For the text-containing cell, return its midpoint in [x, y] coordinate format. 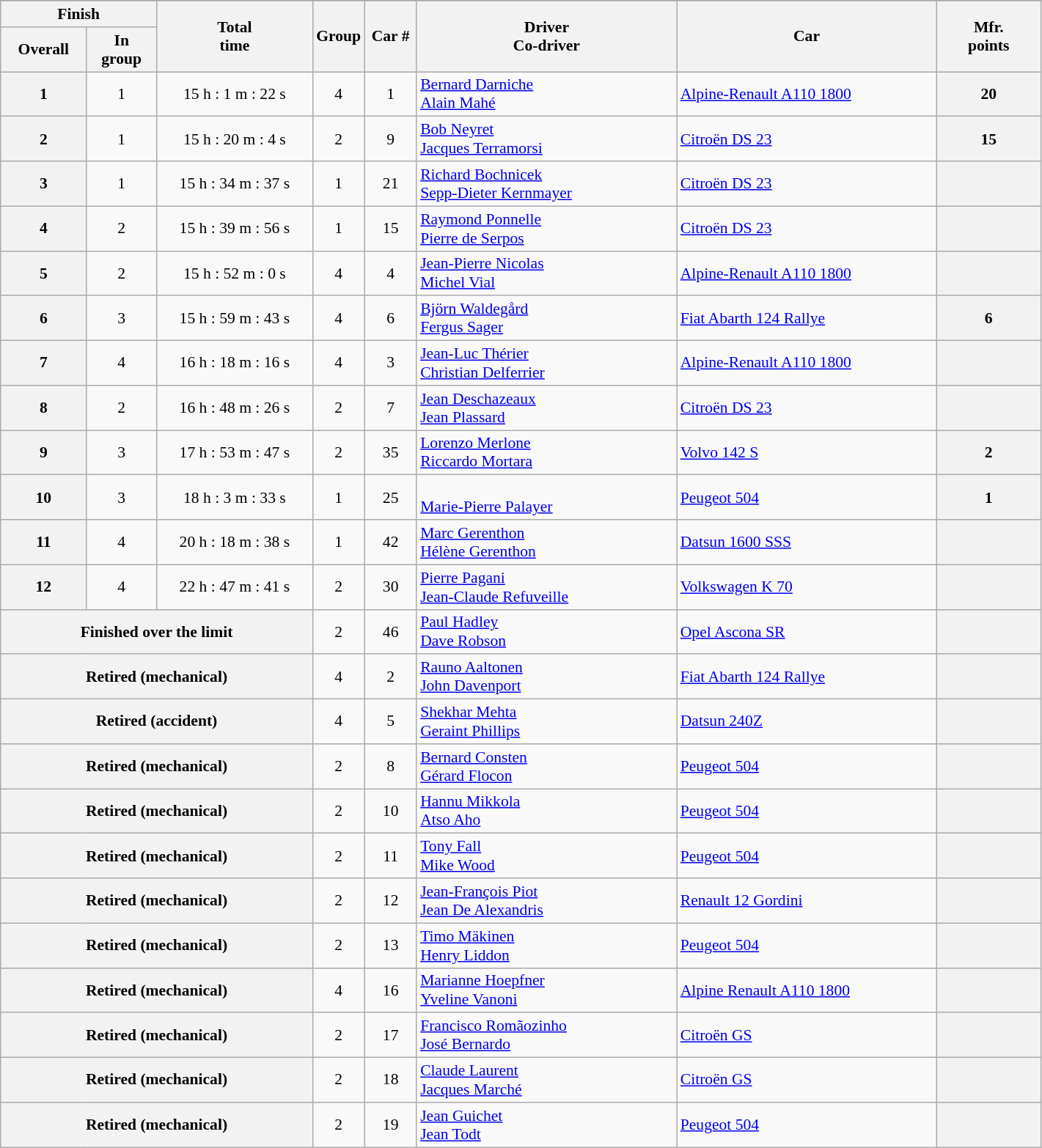
Finished over the limit [157, 632]
Retired (accident) [157, 721]
Francisco Romãozinho José Bernardo [547, 1035]
Bernard Consten Gérard Flocon [547, 767]
16 h : 48 m : 26 s [235, 408]
46 [390, 632]
Pierre Pagani Jean-Claude Refuveille [547, 586]
Marc Gerenthon Hélène Gerenthon [547, 542]
Jean-Pierre Nicolas Michel Vial [547, 273]
25 [390, 497]
15 h : 59 m : 43 s [235, 318]
Lorenzo Merlone Riccardo Mortara [547, 453]
Richard Bochnicek Sepp-Dieter Kernmayer [547, 183]
Datsun 1600 SSS [807, 542]
22 h : 47 m : 41 s [235, 586]
17 [390, 1035]
Hannu Mikkola Atso Aho [547, 811]
17 h : 53 m : 47 s [235, 453]
35 [390, 453]
Group [339, 37]
13 [390, 946]
Car [807, 37]
42 [390, 542]
Mfr.points [988, 37]
Claude Laurent Jacques Marché [547, 1081]
Tony Fall Mike Wood [547, 856]
15 h : 34 m : 37 s [235, 183]
Timo Mäkinen Henry Liddon [547, 946]
Bob Neyret Jacques Terramorsi [547, 139]
15 h : 1 m : 22 s [235, 94]
Bernard Darniche Alain Mahé [547, 94]
16 h : 18 m : 16 s [235, 364]
Björn Waldegård Fergus Sager [547, 318]
Jean-François Piot Jean De Alexandris [547, 900]
20 [988, 94]
Renault 12 Gordini [807, 900]
Jean-Luc Thérier Christian Delferrier [547, 364]
Marianne Hoepfner Yveline Vanoni [547, 990]
Ingroup [122, 50]
Car # [390, 37]
Jean Deschazeaux Jean Plassard [547, 408]
Opel Ascona SR [807, 632]
Datsun 240Z [807, 721]
Volvo 142 S [807, 453]
Shekhar Mehta Geraint Phillips [547, 721]
20 h : 18 m : 38 s [235, 542]
Paul Hadley Dave Robson [547, 632]
15 h : 20 m : 4 s [235, 139]
Totaltime [235, 37]
Rauno Aaltonen John Davenport [547, 677]
15 h : 39 m : 56 s [235, 229]
Raymond Ponnelle Pierre de Serpos [547, 229]
21 [390, 183]
19 [390, 1125]
18 [390, 1081]
15 h : 52 m : 0 s [235, 273]
16 [390, 990]
30 [390, 586]
Overall [44, 50]
18 h : 3 m : 33 s [235, 497]
DriverCo-driver [547, 37]
Finish [79, 14]
Jean Guichet Jean Todt [547, 1125]
Marie-Pierre Palayer [547, 497]
Alpine Renault A110 1800 [807, 990]
Volkswagen K 70 [807, 586]
